Return [x, y] of the center of cell containing provided text 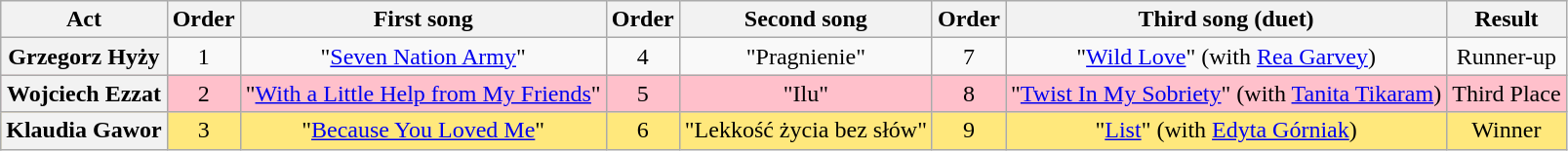
Third Place [1507, 94]
"With a Little Help from My Friends" [423, 94]
6 [642, 131]
Klaudia Gawor [84, 131]
"Wild Love" (with Rea Garvey) [1226, 57]
"Pragnienie" [806, 57]
First song [423, 19]
4 [642, 57]
9 [968, 131]
8 [968, 94]
1 [203, 57]
5 [642, 94]
"List" (with Edyta Górniak) [1226, 131]
Act [84, 19]
2 [203, 94]
"Ilu" [806, 94]
"Seven Nation Army" [423, 57]
7 [968, 57]
Runner-up [1507, 57]
Second song [806, 19]
Result [1507, 19]
Third song (duet) [1226, 19]
Wojciech Ezzat [84, 94]
Grzegorz Hyży [84, 57]
Winner [1507, 131]
"Lekkość życia bez słów" [806, 131]
"Twist In My Sobriety" (with Tanita Tikaram) [1226, 94]
"Because You Loved Me" [423, 131]
3 [203, 131]
